Capture the cell that displays the provided text and extract its [X, Y] central coordinate. 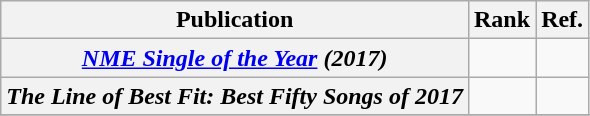
The Line of Best Fit: Best Fifty Songs of 2017 [235, 96]
NME Single of the Year (2017) [235, 58]
Ref. [562, 20]
Rank [502, 20]
Publication [235, 20]
